Output the (X, Y) coordinate of the center of the cell containing the given text.  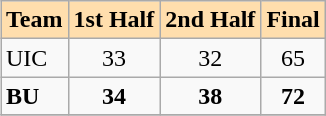
Team (34, 20)
72 (293, 96)
BU (34, 96)
1st Half (114, 20)
38 (210, 96)
32 (210, 58)
Final (293, 20)
33 (114, 58)
UIC (34, 58)
2nd Half (210, 20)
65 (293, 58)
34 (114, 96)
